Locate the cell with the specified text and output its [x, y] center coordinate. 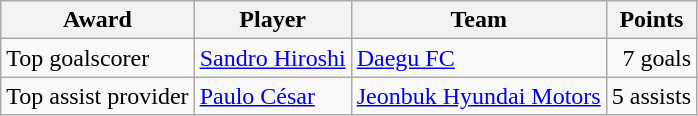
Sandro Hiroshi [272, 58]
Jeonbuk Hyundai Motors [478, 96]
Daegu FC [478, 58]
Points [651, 20]
Team [478, 20]
Top goalscorer [98, 58]
7 goals [651, 58]
Award [98, 20]
Top assist provider [98, 96]
Player [272, 20]
5 assists [651, 96]
Paulo César [272, 96]
